Locate the cell with the specified text and output its [X, Y] center coordinate. 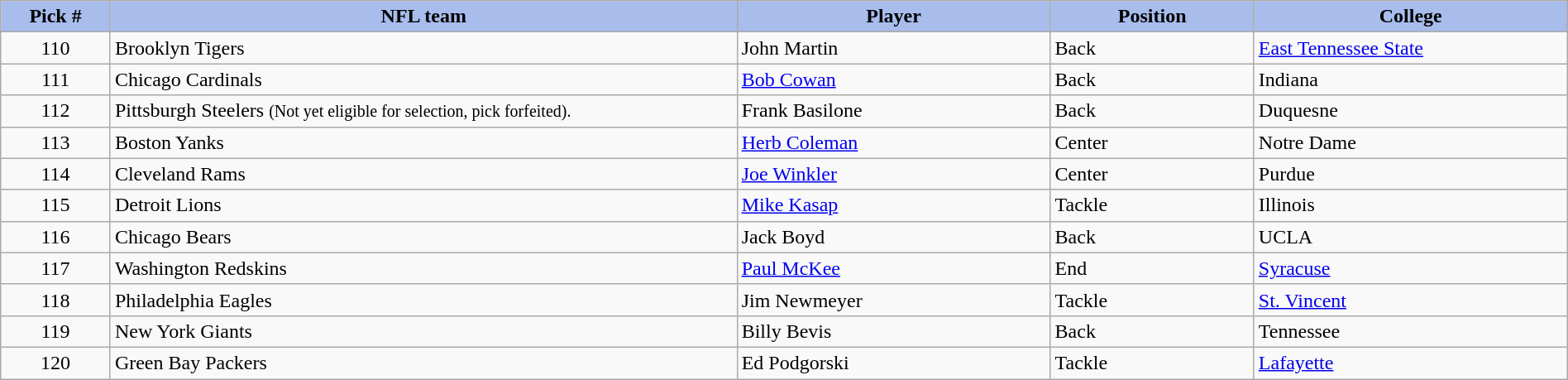
End [1152, 268]
Herb Coleman [893, 142]
Philadelphia Eagles [423, 300]
Bob Cowan [893, 79]
116 [56, 237]
Notre Dame [1411, 142]
Washington Redskins [423, 268]
113 [56, 142]
Position [1152, 17]
114 [56, 174]
Chicago Bears [423, 237]
Joe Winkler [893, 174]
111 [56, 79]
Cleveland Rams [423, 174]
St. Vincent [1411, 300]
Brooklyn Tigers [423, 48]
Illinois [1411, 205]
Pick # [56, 17]
Lafayette [1411, 363]
Jack Boyd [893, 237]
NFL team [423, 17]
New York Giants [423, 331]
Frank Basilone [893, 111]
Detroit Lions [423, 205]
Ed Podgorski [893, 363]
UCLA [1411, 237]
Tennessee [1411, 331]
Pittsburgh Steelers (Not yet eligible for selection, pick forfeited). [423, 111]
Purdue [1411, 174]
120 [56, 363]
117 [56, 268]
Mike Kasap [893, 205]
Jim Newmeyer [893, 300]
Duquesne [1411, 111]
Green Bay Packers [423, 363]
College [1411, 17]
East Tennessee State [1411, 48]
Billy Bevis [893, 331]
Syracuse [1411, 268]
Chicago Cardinals [423, 79]
Player [893, 17]
119 [56, 331]
118 [56, 300]
112 [56, 111]
115 [56, 205]
Paul McKee [893, 268]
Boston Yanks [423, 142]
110 [56, 48]
Indiana [1411, 79]
John Martin [893, 48]
